Determine the [X, Y] coordinate at the center of the cell enclosing the given text.  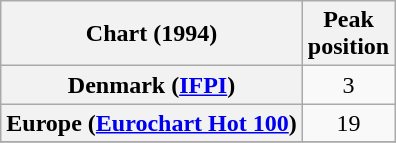
Europe (Eurochart Hot 100) [152, 123]
19 [348, 123]
Denmark (IFPI) [152, 85]
Peakposition [348, 34]
3 [348, 85]
Chart (1994) [152, 34]
